Output the [x, y] coordinate of the center of the cell containing the given text.  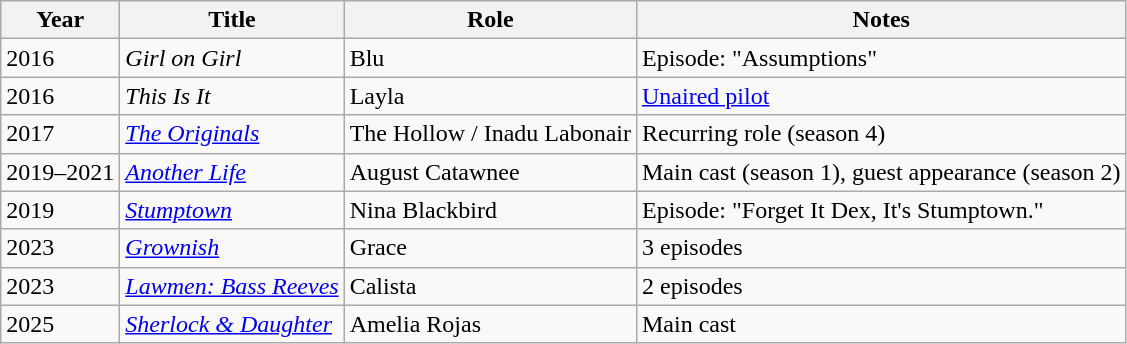
Sherlock & Daughter [232, 324]
Recurring role (season 4) [881, 134]
August Catawnee [490, 172]
3 episodes [881, 248]
2019 [60, 210]
Role [490, 20]
Nina Blackbird [490, 210]
Calista [490, 286]
Blu [490, 58]
Unaired pilot [881, 96]
Stumptown [232, 210]
Main cast (season 1), guest appearance (season 2) [881, 172]
Amelia Rojas [490, 324]
Another Life [232, 172]
Girl on Girl [232, 58]
Main cast [881, 324]
2025 [60, 324]
2 episodes [881, 286]
Grace [490, 248]
2017 [60, 134]
2019–2021 [60, 172]
The Originals [232, 134]
Title [232, 20]
Year [60, 20]
Episode: "Forget It Dex, It's Stumptown." [881, 210]
Notes [881, 20]
This Is It [232, 96]
The Hollow / Inadu Labonair [490, 134]
Lawmen: Bass Reeves [232, 286]
Grownish [232, 248]
Layla [490, 96]
Episode: "Assumptions" [881, 58]
